Scan for the cell matching the given text and deliver its [X, Y] coordinate at center. 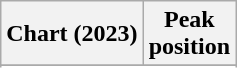
Chart (2023) [72, 34]
Peakposition [189, 34]
